Determine the [X, Y] coordinate at the center of the cell enclosing the given text.  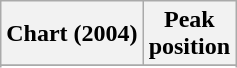
Chart (2004) [72, 34]
Peakposition [189, 34]
